Detect which cell encompasses the target text, then output its (x, y) center coordinate. 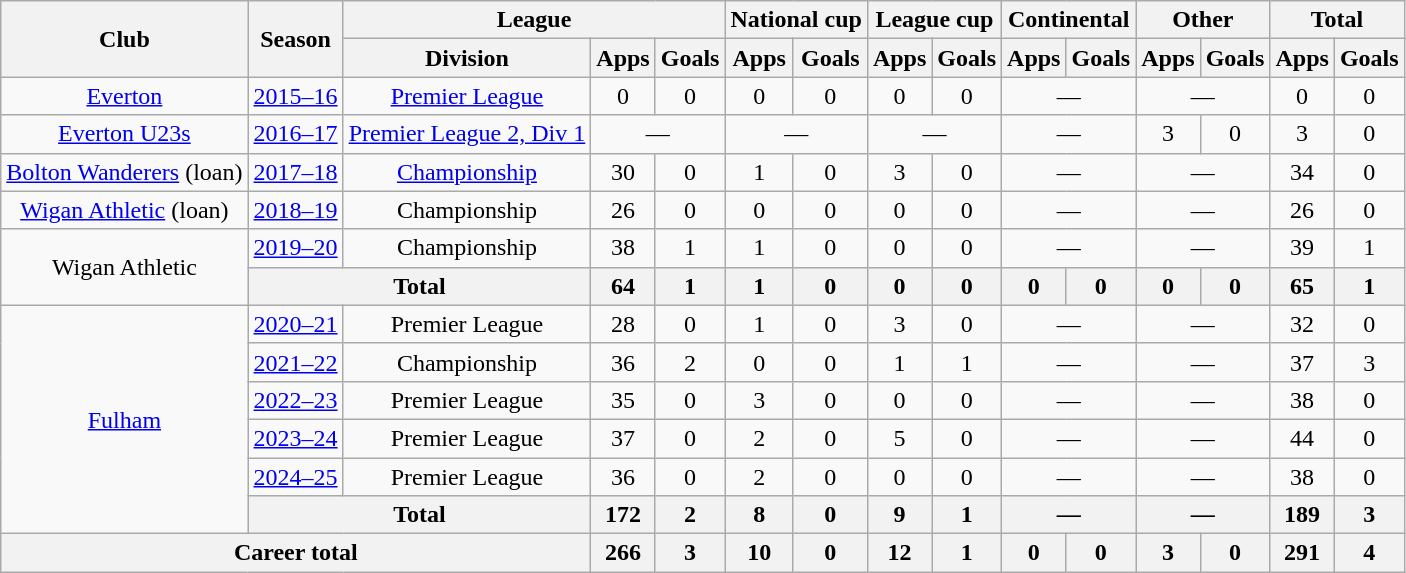
10 (759, 553)
Club (124, 39)
65 (1302, 286)
Continental (1069, 20)
2020–21 (296, 324)
189 (1302, 515)
Everton (124, 96)
Career total (296, 553)
39 (1302, 248)
2023–24 (296, 438)
2018–19 (296, 210)
2017–18 (296, 172)
Wigan Athletic (loan) (124, 210)
Everton U23s (124, 134)
8 (759, 515)
28 (623, 324)
League (534, 20)
266 (623, 553)
Fulham (124, 419)
2015–16 (296, 96)
2019–20 (296, 248)
2022–23 (296, 400)
National cup (796, 20)
12 (899, 553)
32 (1302, 324)
30 (623, 172)
172 (623, 515)
64 (623, 286)
44 (1302, 438)
4 (1369, 553)
35 (623, 400)
Premier League 2, Div 1 (467, 134)
34 (1302, 172)
9 (899, 515)
League cup (934, 20)
291 (1302, 553)
Division (467, 58)
2016–17 (296, 134)
2021–22 (296, 362)
Wigan Athletic (124, 267)
Other (1203, 20)
5 (899, 438)
Season (296, 39)
2024–25 (296, 477)
Bolton Wanderers (loan) (124, 172)
